Output the (X, Y) coordinate of the center of the cell containing the given text.  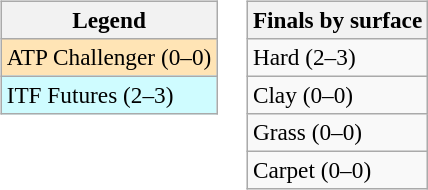
Grass (0–0) (337, 133)
ITF Futures (2–3) (108, 95)
Clay (0–0) (337, 95)
Legend (108, 20)
Carpet (0–0) (337, 171)
Hard (2–3) (337, 57)
ATP Challenger (0–0) (108, 57)
Finals by surface (337, 20)
